Detect which cell encompasses the target text, then output its [X, Y] center coordinate. 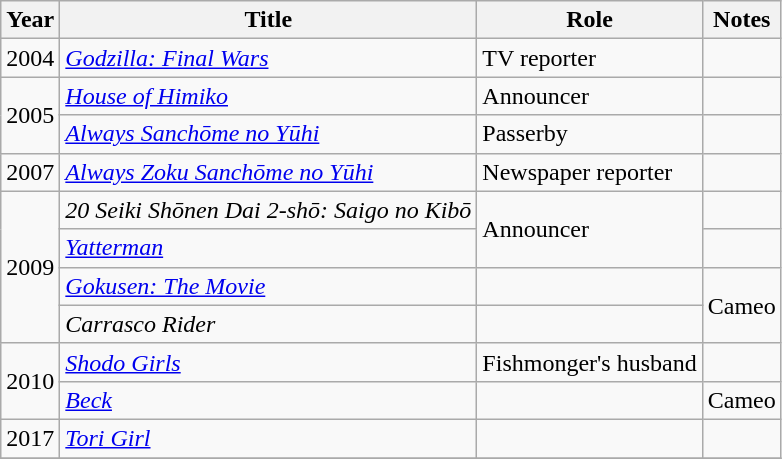
Carrasco Rider [268, 324]
2009 [30, 267]
Always Sanchōme no Yūhi [268, 134]
Beck [268, 400]
Newspaper reporter [590, 172]
2017 [30, 438]
Godzilla: Final Wars [268, 58]
Role [590, 20]
2010 [30, 381]
20 Seiki Shōnen Dai 2-shō: Saigo no Kibō [268, 210]
2004 [30, 58]
Yatterman [268, 248]
House of Himiko [268, 96]
Year [30, 20]
2007 [30, 172]
Fishmonger's husband [590, 362]
Passerby [590, 134]
Title [268, 20]
Shodo Girls [268, 362]
Tori Girl [268, 438]
Gokusen: The Movie [268, 286]
2005 [30, 115]
Notes [742, 20]
TV reporter [590, 58]
Always Zoku Sanchōme no Yūhi [268, 172]
